Return [x, y] of the center of cell containing provided text 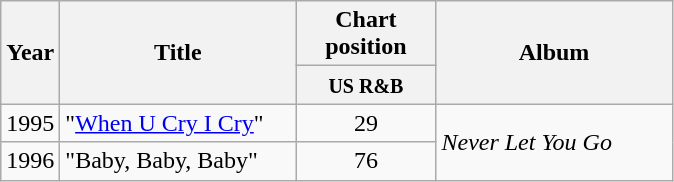
29 [366, 123]
"Baby, Baby, Baby" [178, 161]
1995 [30, 123]
"When U Cry I Cry" [178, 123]
Album [554, 52]
76 [366, 161]
1996 [30, 161]
Never Let You Go [554, 142]
Year [30, 52]
Chart position [366, 34]
Title [178, 52]
US R&B [366, 85]
